Search for the cell housing the specified text and yield its [X, Y] center coordinate. 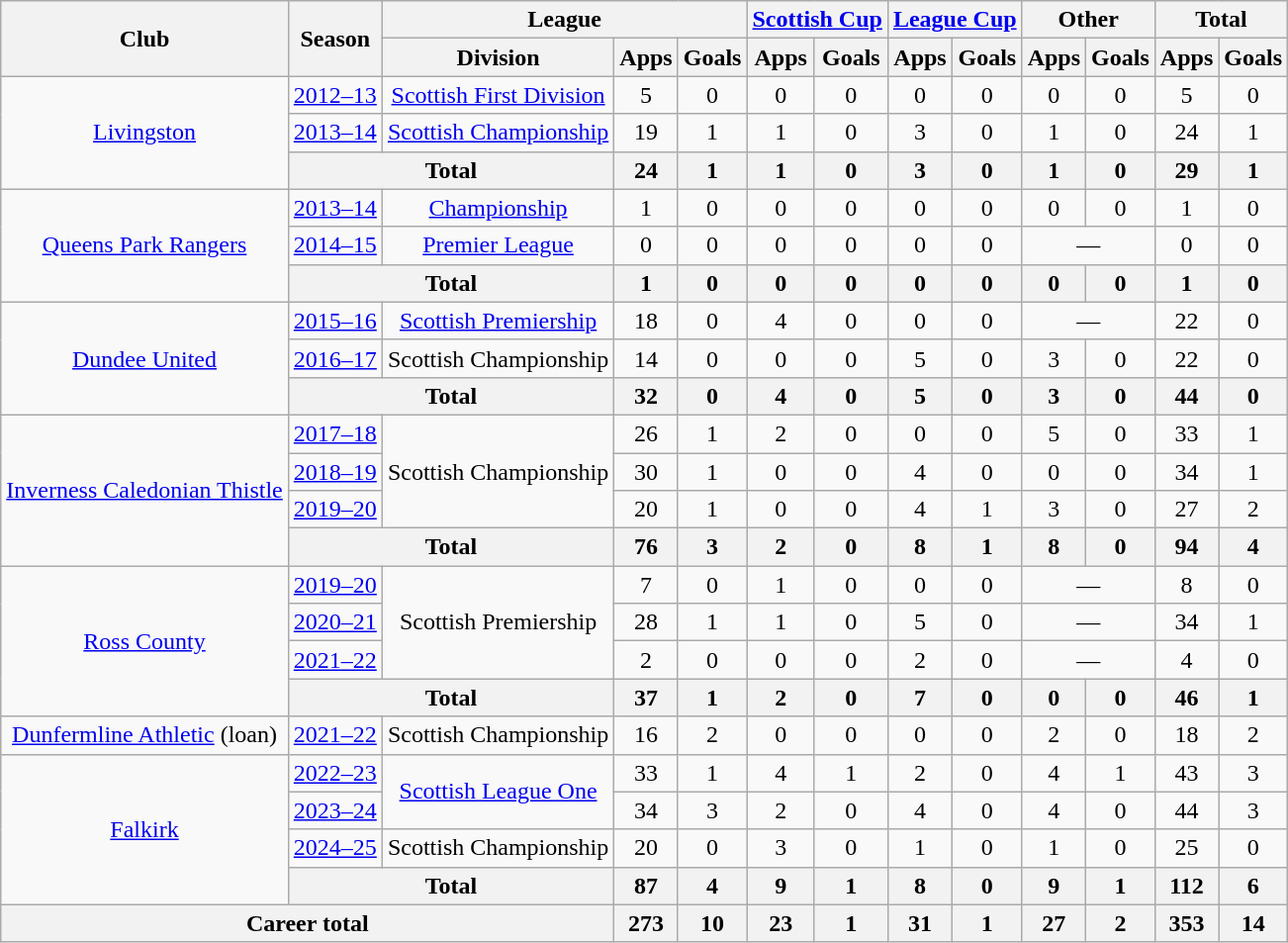
94 [1186, 547]
37 [646, 698]
Season [334, 39]
Scottish League One [498, 792]
30 [646, 472]
28 [646, 622]
23 [781, 923]
19 [646, 133]
76 [646, 547]
Other [1088, 20]
46 [1186, 698]
Falkirk [144, 829]
2024–25 [334, 848]
2022–23 [334, 773]
112 [1186, 886]
29 [1186, 170]
353 [1186, 923]
2020–21 [334, 622]
Career total [308, 923]
2017–18 [334, 433]
2018–19 [334, 472]
Livingston [144, 133]
2014–15 [334, 245]
2012–13 [334, 95]
Dundee United [144, 358]
Scottish First Division [498, 95]
Club [144, 39]
Queens Park Rangers [144, 245]
25 [1186, 848]
Division [498, 57]
Dunfermline Athletic (loan) [144, 735]
League [564, 20]
26 [646, 433]
31 [920, 923]
16 [646, 735]
32 [646, 396]
Inverness Caledonian Thistle [144, 490]
Scottish Cup [817, 20]
10 [712, 923]
Premier League [498, 245]
League Cup [955, 20]
273 [646, 923]
2023–24 [334, 810]
Ross County [144, 641]
Championship [498, 208]
2016–17 [334, 358]
87 [646, 886]
43 [1186, 773]
2015–16 [334, 321]
6 [1253, 886]
